Find where the given text appears and provide that cell's center as (x, y) coordinate. 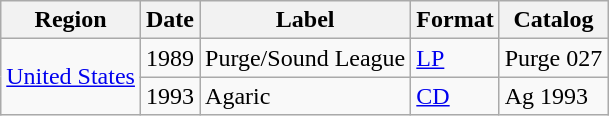
Purge/Sound League (306, 58)
LP (455, 58)
Ag 1993 (554, 96)
Region (71, 20)
Catalog (554, 20)
CD (455, 96)
Date (170, 20)
Format (455, 20)
Purge 027 (554, 58)
1993 (170, 96)
Agaric (306, 96)
United States (71, 77)
Label (306, 20)
1989 (170, 58)
